Detect which cell encompasses the target text, then output its (X, Y) center coordinate. 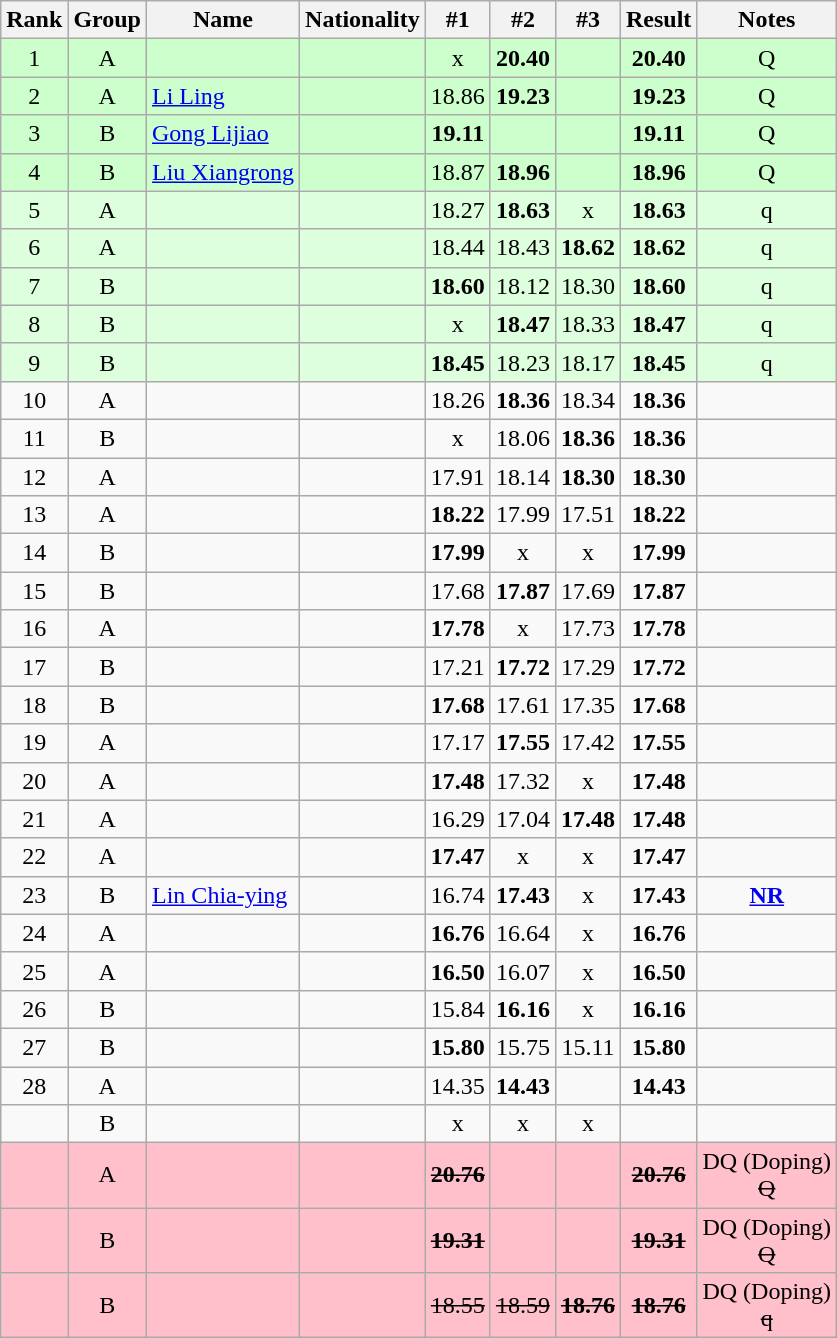
16.64 (522, 933)
18.14 (522, 477)
6 (34, 248)
NR (767, 895)
24 (34, 933)
18.23 (522, 362)
10 (34, 400)
18.27 (458, 210)
17.32 (522, 781)
5 (34, 210)
18.33 (588, 324)
23 (34, 895)
14 (34, 553)
17 (34, 667)
17.61 (522, 705)
Nationality (363, 20)
3 (34, 134)
Lin Chia-ying (224, 895)
7 (34, 286)
17.35 (588, 705)
18.12 (522, 286)
17.73 (588, 629)
Name (224, 20)
15.84 (458, 1009)
15.11 (588, 1047)
18.59 (522, 1306)
17.04 (522, 819)
18.26 (458, 400)
18.55 (458, 1306)
Rank (34, 20)
28 (34, 1085)
17.51 (588, 515)
14.35 (458, 1085)
25 (34, 971)
Result (658, 20)
Group (108, 20)
Notes (767, 20)
20 (34, 781)
17.29 (588, 667)
Liu Xiangrong (224, 172)
15.75 (522, 1047)
Li Ling (224, 96)
4 (34, 172)
18.87 (458, 172)
18.34 (588, 400)
18.17 (588, 362)
17.17 (458, 743)
13 (34, 515)
11 (34, 438)
16.29 (458, 819)
12 (34, 477)
18.44 (458, 248)
18.43 (522, 248)
17.69 (588, 591)
18.06 (522, 438)
22 (34, 857)
17.21 (458, 667)
27 (34, 1047)
17.42 (588, 743)
16.07 (522, 971)
DQ (Doping)q (767, 1306)
2 (34, 96)
26 (34, 1009)
9 (34, 362)
8 (34, 324)
21 (34, 819)
#1 (458, 20)
19 (34, 743)
#3 (588, 20)
16.74 (458, 895)
15 (34, 591)
#2 (522, 20)
Gong Lijiao (224, 134)
17.91 (458, 477)
18.86 (458, 96)
16 (34, 629)
1 (34, 58)
18 (34, 705)
